Find where the given text appears and provide that cell's center as (X, Y) coordinate. 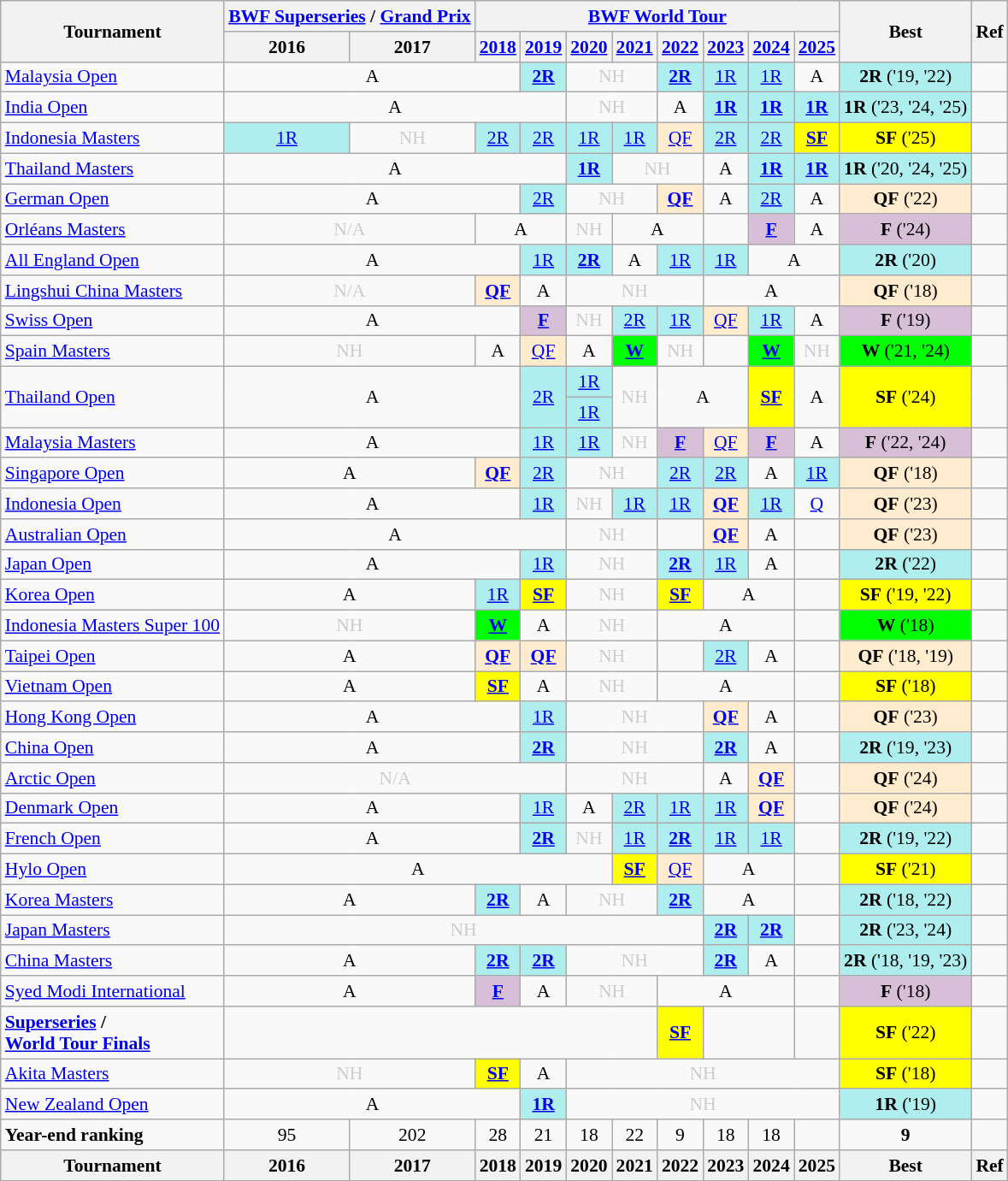
202 (412, 1135)
Indonesia Masters (113, 139)
Taipei Open (113, 656)
Orléans Masters (113, 230)
F ('18) (905, 991)
W ('18) (905, 626)
95 (287, 1135)
China Open (113, 747)
BWF World Tour (657, 16)
28 (498, 1135)
Thailand Masters (113, 168)
SF ('21) (905, 870)
2R ('20) (905, 260)
Thailand Open (113, 397)
SF ('24) (905, 397)
Vietnam Open (113, 687)
Singapore Open (113, 474)
1R ('19) (905, 1105)
F ('22, '24) (905, 443)
Arctic Open (113, 778)
SF ('25) (905, 139)
21 (544, 1135)
QF ('22) (905, 199)
Korea Masters (113, 900)
Syed Modi International (113, 991)
Korea Open (113, 595)
2R ('19, '23) (905, 747)
All England Open (113, 260)
Year-end ranking (113, 1135)
1R ('23, '24, '25) (905, 108)
Malaysia Open (113, 77)
2R ('22) (905, 564)
Superseries / World Tour Finals (113, 1033)
Q (817, 504)
F ('19) (905, 321)
BWF Superseries / Grand Prix (350, 16)
2R ('18, '19, '23) (905, 961)
QF ('18, '19) (905, 656)
Hong Kong Open (113, 717)
Denmark Open (113, 808)
Japan Masters (113, 930)
2R ('23, '24) (905, 930)
W ('21, '24) (905, 351)
F ('24) (905, 230)
India Open (113, 108)
22 (634, 1135)
SF ('22) (905, 1033)
Hylo Open (113, 870)
Indonesia Open (113, 504)
New Zealand Open (113, 1105)
1R ('20, '24, '25) (905, 168)
German Open (113, 199)
Japan Open (113, 564)
Malaysia Masters (113, 443)
Swiss Open (113, 321)
2R ('18, '22) (905, 900)
Lingshui China Masters (113, 291)
Akita Masters (113, 1074)
Indonesia Masters Super 100 (113, 626)
SF ('19, '22) (905, 595)
Spain Masters (113, 351)
Australian Open (113, 534)
French Open (113, 839)
China Masters (113, 961)
